Find where the given text appears and provide that cell's center as (X, Y) coordinate. 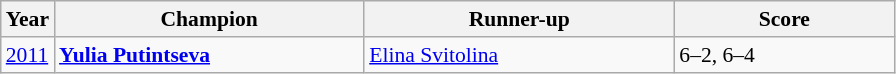
Champion (209, 19)
6–2, 6–4 (784, 55)
Yulia Putintseva (209, 55)
Year (28, 19)
2011 (28, 55)
Elina Svitolina (519, 55)
Runner-up (519, 19)
Score (784, 19)
